Search for the cell housing the specified text and yield its (x, y) center coordinate. 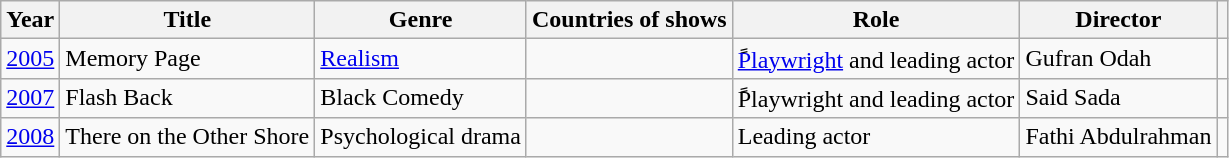
Director (1118, 20)
Black Comedy (421, 98)
Memory Page (188, 59)
2007 (30, 98)
Title (188, 20)
Year (30, 20)
Countries of shows (629, 20)
Gufran Odah (1118, 59)
Genre (421, 20)
Leading actor (876, 137)
Psychological drama (421, 137)
Role (876, 20)
Realism (421, 59)
Said Sada (1118, 98)
There on the Other Shore (188, 137)
2008 (30, 137)
Flash Back (188, 98)
Fathi Abdulrahman (1118, 137)
2005 (30, 59)
